From the cell containing the given text, extract its center point as (X, Y) coordinate. 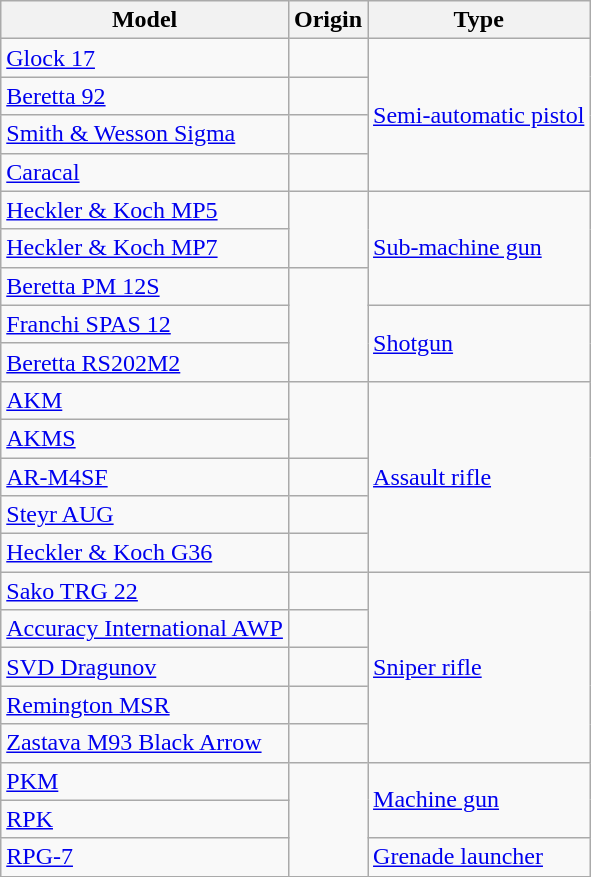
Semi-automatic pistol (479, 115)
Smith & Wesson Sigma (145, 134)
Accuracy International AWP (145, 629)
Heckler & Koch G36 (145, 553)
Caracal (145, 172)
Franchi SPAS 12 (145, 324)
RPG-7 (145, 857)
Shotgun (479, 343)
Grenade launcher (479, 857)
Type (479, 20)
PKM (145, 781)
AKM (145, 400)
Model (145, 20)
Steyr AUG (145, 515)
AKMS (145, 438)
Beretta RS202M2 (145, 362)
Assault rifle (479, 476)
Sniper rifle (479, 667)
Sub-machine gun (479, 248)
Heckler & Koch MP7 (145, 248)
Origin (328, 20)
AR-M4SF (145, 477)
Beretta PM 12S (145, 286)
RPK (145, 819)
Beretta 92 (145, 96)
Glock 17 (145, 58)
Remington MSR (145, 705)
SVD Dragunov (145, 667)
Zastava M93 Black Arrow (145, 743)
Machine gun (479, 800)
Sako TRG 22 (145, 591)
Heckler & Koch MP5 (145, 210)
